Extract the (x, y) coordinate from the center of the cell holding the provided text.  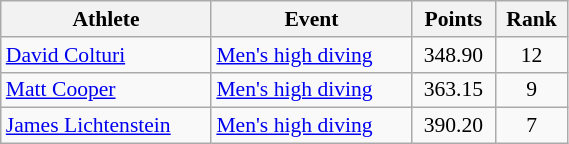
9 (532, 90)
Matt Cooper (106, 90)
Event (311, 19)
363.15 (454, 90)
Athlete (106, 19)
390.20 (454, 126)
Points (454, 19)
348.90 (454, 55)
David Colturi (106, 55)
James Lichtenstein (106, 126)
7 (532, 126)
Rank (532, 19)
12 (532, 55)
